Capture the cell that displays the provided text and extract its [x, y] central coordinate. 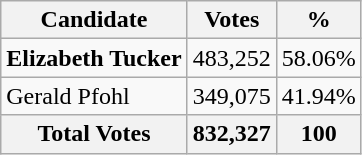
Gerald Pfohl [94, 96]
Votes [232, 20]
58.06% [318, 58]
Elizabeth Tucker [94, 58]
Candidate [94, 20]
41.94% [318, 96]
Total Votes [94, 134]
832,327 [232, 134]
100 [318, 134]
483,252 [232, 58]
349,075 [232, 96]
% [318, 20]
